Output the (X, Y) coordinate of the center of the cell containing the given text.  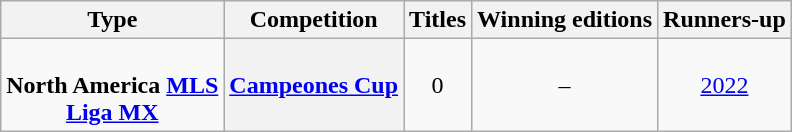
Campeones Cup (314, 85)
Winning editions (565, 20)
2022 (725, 85)
Titles (438, 20)
Competition (314, 20)
Runners-up (725, 20)
0 (438, 85)
– (565, 85)
North America MLSLiga MX (112, 85)
Type (112, 20)
